Return the (x, y) coordinate for the center point of the cell that contains the specified text.  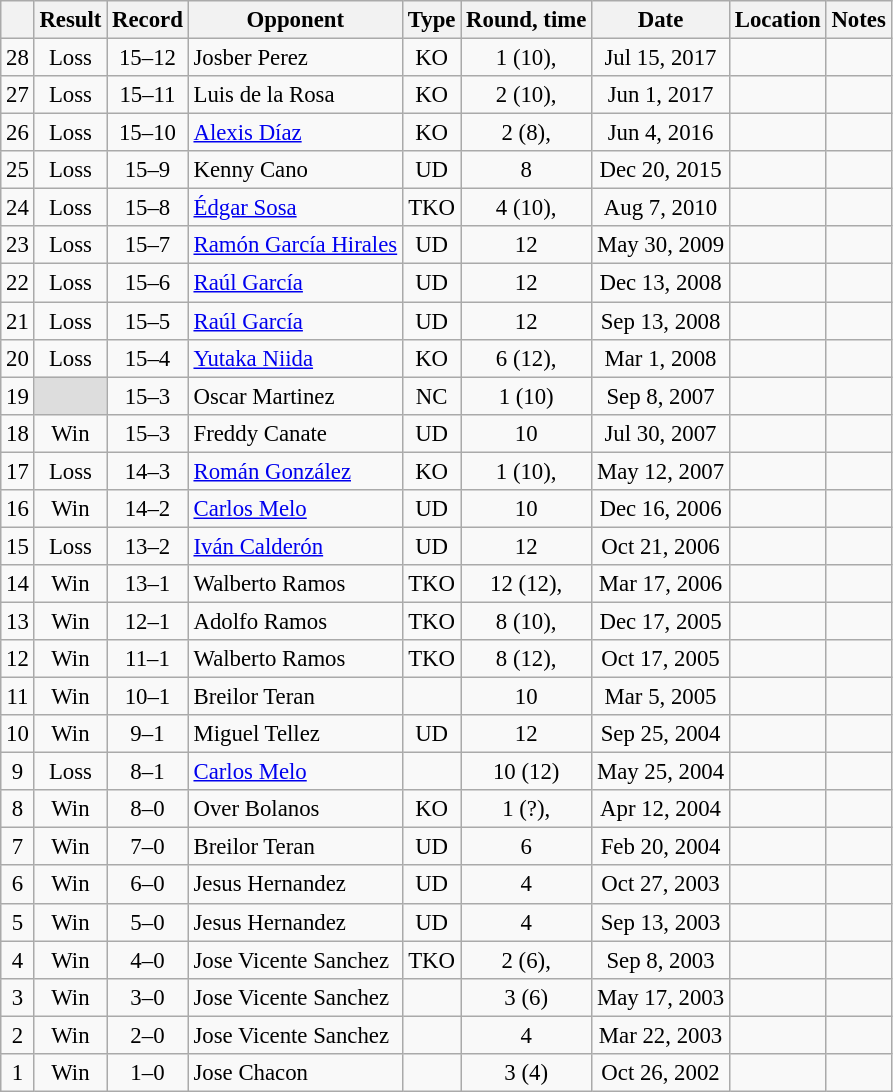
Dec 17, 2005 (661, 621)
5–0 (148, 922)
13–1 (148, 584)
Record (148, 20)
Sep 13, 2008 (661, 321)
28 (18, 58)
15–4 (148, 358)
NC (431, 396)
Sep 13, 2003 (661, 922)
Dec 13, 2008 (661, 283)
Édgar Sosa (295, 208)
15–7 (148, 245)
15–11 (148, 95)
Adolfo Ramos (295, 621)
4–0 (148, 960)
Miguel Tellez (295, 734)
15–6 (148, 283)
8–0 (148, 809)
16 (18, 509)
2 (18, 1035)
3 (4) (526, 1073)
Kenny Cano (295, 170)
13 (18, 621)
Date (661, 20)
Dec 20, 2015 (661, 170)
Jun 1, 2017 (661, 95)
26 (18, 133)
Sep 8, 2003 (661, 960)
8–1 (148, 772)
23 (18, 245)
May 12, 2007 (661, 471)
25 (18, 170)
20 (18, 358)
Alexis Díaz (295, 133)
24 (18, 208)
Result (70, 20)
17 (18, 471)
Mar 17, 2006 (661, 584)
15–5 (148, 321)
14–2 (148, 509)
22 (18, 283)
Luis de la Rosa (295, 95)
Aug 7, 2010 (661, 208)
6–0 (148, 885)
15–9 (148, 170)
3 (18, 997)
Yutaka Niida (295, 358)
10 (12) (526, 772)
9–1 (148, 734)
Iván Calderón (295, 546)
Oct 26, 2002 (661, 1073)
1 (?), (526, 809)
May 25, 2004 (661, 772)
Opponent (295, 20)
8 (10), (526, 621)
Mar 22, 2003 (661, 1035)
Josber Perez (295, 58)
Freddy Canate (295, 433)
4 (10), (526, 208)
Oct 21, 2006 (661, 546)
3 (6) (526, 997)
May 30, 2009 (661, 245)
11 (18, 697)
12 (12), (526, 584)
Jose Chacon (295, 1073)
Jul 30, 2007 (661, 433)
2–0 (148, 1035)
15 (18, 546)
11–1 (148, 659)
12–1 (148, 621)
21 (18, 321)
2 (6), (526, 960)
Location (778, 20)
Round, time (526, 20)
14 (18, 584)
Sep 8, 2007 (661, 396)
Jun 4, 2016 (661, 133)
Over Bolanos (295, 809)
8 (12), (526, 659)
18 (18, 433)
Sep 25, 2004 (661, 734)
5 (18, 922)
6 (12), (526, 358)
15–10 (148, 133)
Mar 5, 2005 (661, 697)
Feb 20, 2004 (661, 847)
Dec 16, 2006 (661, 509)
27 (18, 95)
3–0 (148, 997)
May 17, 2003 (661, 997)
7–0 (148, 847)
2 (10), (526, 95)
Oscar Martinez (295, 396)
Oct 17, 2005 (661, 659)
Notes (858, 20)
Ramón García Hirales (295, 245)
15–8 (148, 208)
14–3 (148, 471)
13–2 (148, 546)
Type (431, 20)
Jul 15, 2017 (661, 58)
10–1 (148, 697)
7 (18, 847)
Román González (295, 471)
Apr 12, 2004 (661, 809)
15–12 (148, 58)
Oct 27, 2003 (661, 885)
2 (8), (526, 133)
1–0 (148, 1073)
1 (10) (526, 396)
1 (18, 1073)
9 (18, 772)
19 (18, 396)
Mar 1, 2008 (661, 358)
